Detect which cell encompasses the target text, then output its [X, Y] center coordinate. 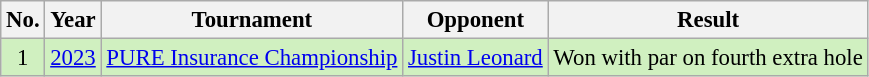
Result [708, 20]
Opponent [476, 20]
Justin Leonard [476, 58]
2023 [73, 58]
Won with par on fourth extra hole [708, 58]
1 [23, 58]
Year [73, 20]
Tournament [252, 20]
PURE Insurance Championship [252, 58]
No. [23, 20]
